Extract the (x, y) coordinate from the center of the cell holding the provided text.  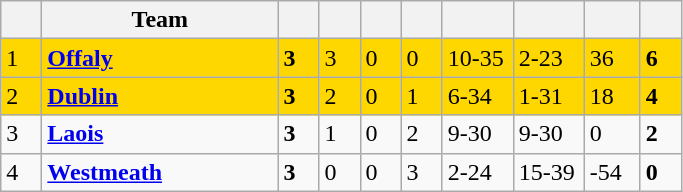
15-39 (548, 172)
18 (612, 96)
1-31 (548, 96)
Team (160, 20)
2-24 (478, 172)
Offaly (160, 58)
Westmeath (160, 172)
-54 (612, 172)
36 (612, 58)
10-35 (478, 58)
Laois (160, 134)
6 (660, 58)
6-34 (478, 96)
2-23 (548, 58)
Dublin (160, 96)
